Provide the (X, Y) coordinate of the cell's center where the given text is located.  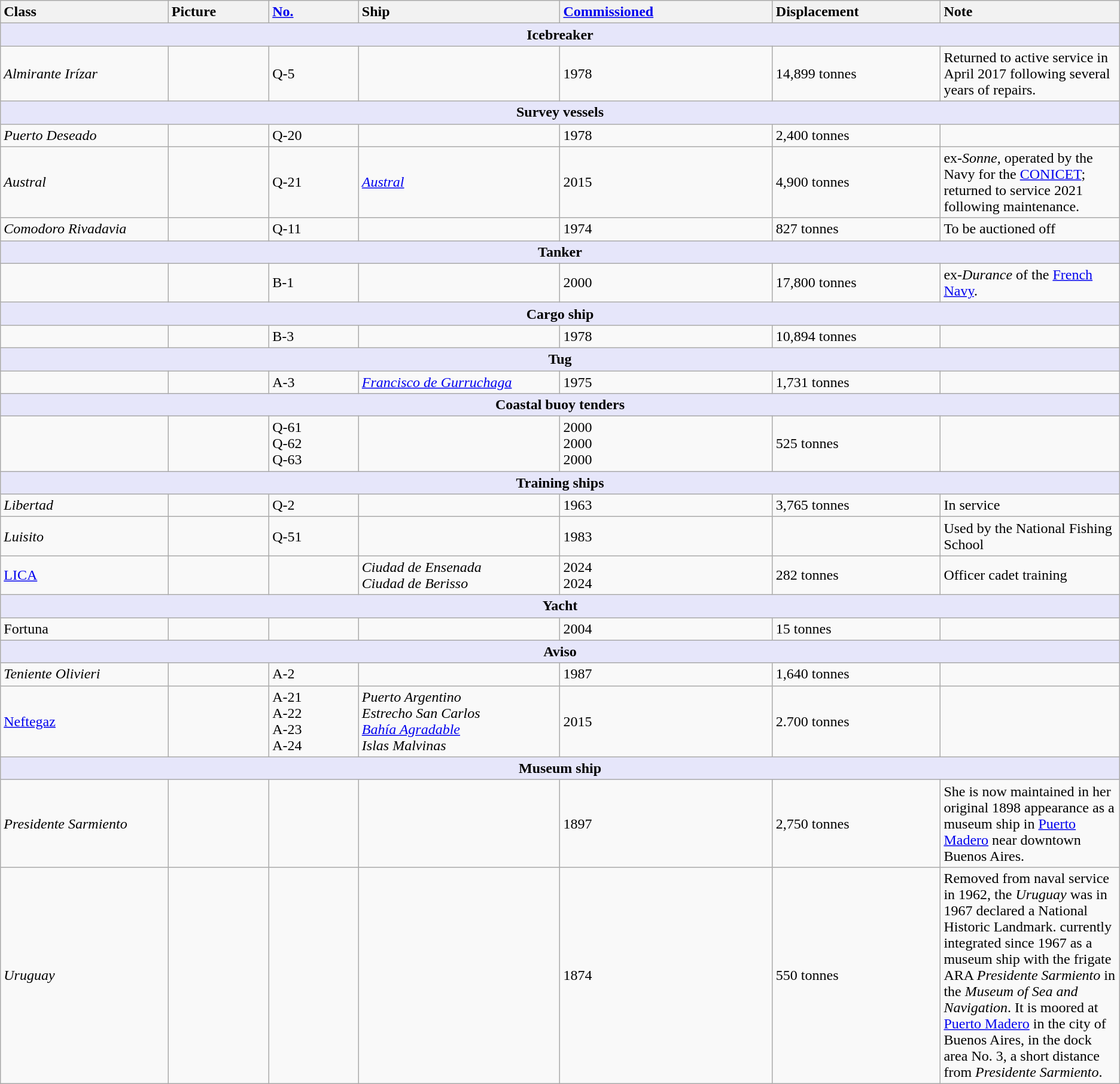
Q-5 (314, 74)
15 tonnes (857, 629)
In service (1030, 506)
Q-61Q-62Q-63 (314, 444)
10,894 tonnes (857, 336)
Tug (560, 359)
Puerto Deseado (85, 135)
1963 (666, 506)
17,800 tonnes (857, 282)
Fortuna (85, 629)
Officer cadet training (1030, 576)
Luisito (85, 536)
1,640 tonnes (857, 674)
4,900 tonnes (857, 182)
Displacement (857, 12)
Q-51 (314, 536)
Coastal buoy tenders (560, 405)
Francisco de Gurruchaga (459, 382)
1,731 tonnes (857, 382)
Uruguay (85, 975)
Yacht (560, 606)
Note (1030, 12)
ex-Durance of the French Navy. (1030, 282)
Q-21 (314, 182)
Teniente Olivieri (85, 674)
1983 (666, 536)
200020002000 (666, 444)
Neftegaz (85, 721)
B-1 (314, 282)
Used by the National Fishing School (1030, 536)
Puerto ArgentinoEstrecho San Carlos Bahía AgradableIslas Malvinas (459, 721)
Returned to active service in April 2017 following several years of repairs. (1030, 74)
Cargo ship (560, 313)
She is now maintained in her original 1898 appearance as a museum ship in Puerto Madero near downtown Buenos Aires. (1030, 823)
Museum ship (560, 768)
B-3 (314, 336)
Commissioned (666, 12)
1974 (666, 229)
550 tonnes (857, 975)
ex-Sonne, operated by the Navy for the CONICET; returned to service 2021 following maintenance. (1030, 182)
Almirante Irízar (85, 74)
Tanker (560, 252)
Ship (459, 12)
Q-11 (314, 229)
A-3 (314, 382)
Q-2 (314, 506)
2000 (666, 282)
2.700 tonnes (857, 721)
14,899 tonnes (857, 74)
2,400 tonnes (857, 135)
Q-20 (314, 135)
525 tonnes (857, 444)
Picture (218, 12)
Aviso (560, 651)
LICA (85, 576)
Presidente Sarmiento (85, 823)
3,765 tonnes (857, 506)
Comodoro Rivadavia (85, 229)
1897 (666, 823)
Ciudad de EnsenadaCiudad de Berisso (459, 576)
A-2 (314, 674)
Class (85, 12)
282 tonnes (857, 576)
Survey vessels (560, 112)
Libertad (85, 506)
Icebreaker (560, 35)
Training ships (560, 483)
2004 (666, 629)
20242024 (666, 576)
2,750 tonnes (857, 823)
1987 (666, 674)
827 tonnes (857, 229)
1874 (666, 975)
To be auctioned off (1030, 229)
No. (314, 12)
A-21A-22A-23A-24 (314, 721)
1975 (666, 382)
